From the cell containing the given text, extract its center point as (X, Y) coordinate. 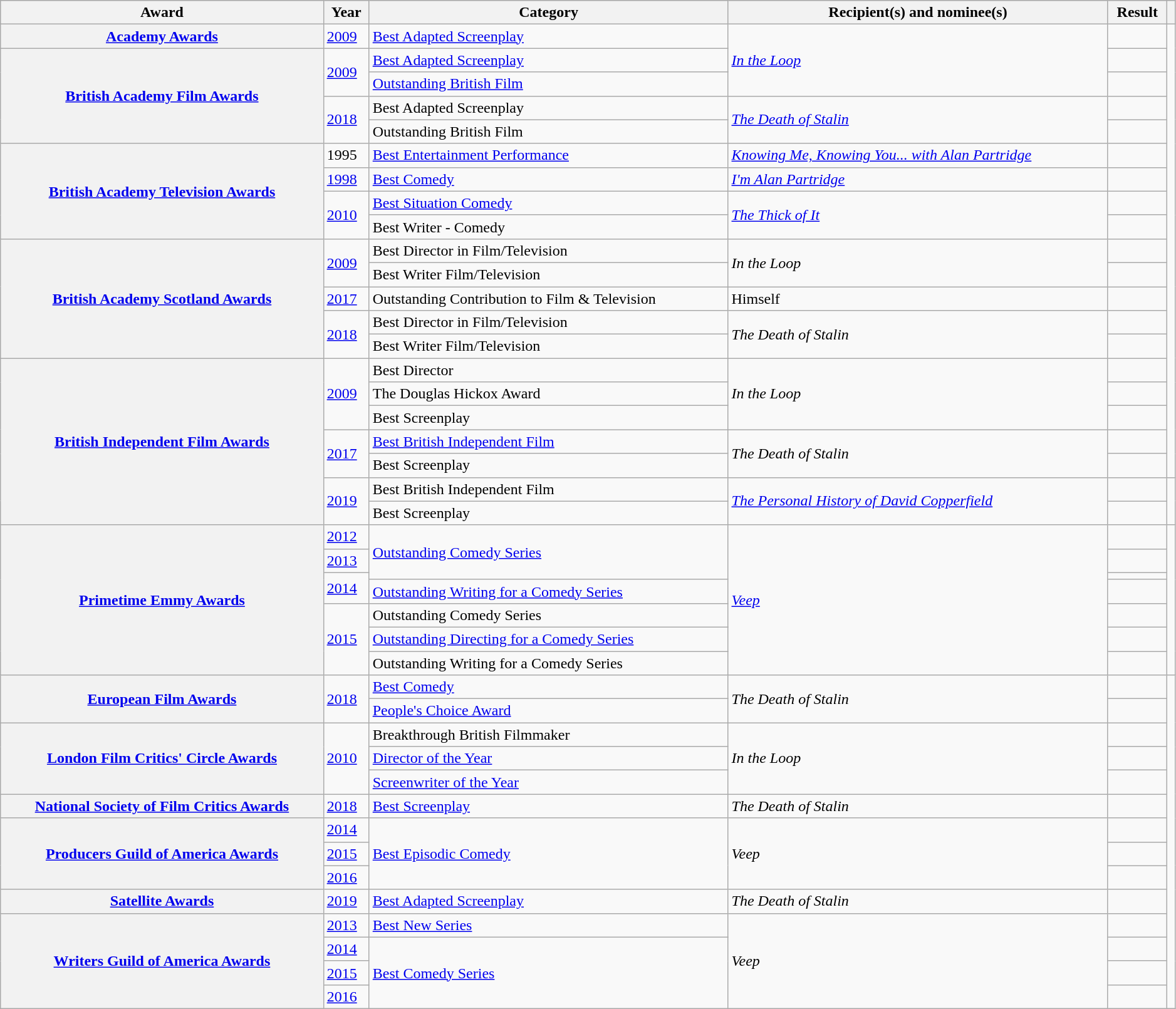
Director of the Year (549, 758)
I'm Alan Partridge (918, 179)
Breakthrough British Filmmaker (549, 735)
British Independent Film Awards (162, 442)
Producers Guild of America Awards (162, 854)
Best New Series (549, 925)
1995 (346, 155)
2012 (346, 537)
National Society of Film Critics Awards (162, 806)
The Personal History of David Copperfield (918, 501)
British Academy Scotland Awards (162, 298)
Best Situation Comedy (549, 203)
Recipient(s) and nominee(s) (918, 13)
Best Comedy Series (549, 973)
Writers Guild of America Awards (162, 961)
1998 (346, 179)
Best Entertainment Performance (549, 155)
British Academy Television Awards (162, 191)
Best Director (549, 370)
Satellite Awards (162, 901)
Award (162, 13)
Best Episodic Comedy (549, 854)
Outstanding Contribution to Film & Television (549, 299)
Outstanding Directing for a Comedy Series (549, 639)
London Film Critics' Circle Awards (162, 758)
The Douglas Hickox Award (549, 394)
Knowing Me, Knowing You... with Alan Partridge (918, 155)
Himself (918, 299)
British Academy Film Awards (162, 96)
Result (1138, 13)
European Film Awards (162, 699)
The Thick of It (918, 215)
Academy Awards (162, 36)
Best Writer - Comedy (549, 227)
Primetime Emmy Awards (162, 600)
Screenwriter of the Year (549, 782)
Category (549, 13)
People's Choice Award (549, 711)
Year (346, 13)
